Search for the cell housing the specified text and yield its [x, y] center coordinate. 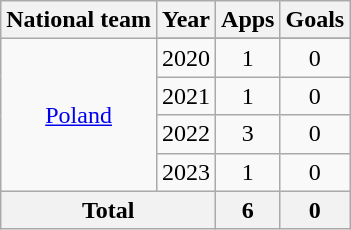
2023 [186, 172]
National team [79, 20]
Goals [315, 20]
2022 [186, 134]
6 [248, 210]
2021 [186, 96]
Poland [79, 115]
Year [186, 20]
Total [108, 210]
2020 [186, 58]
Apps [248, 20]
3 [248, 134]
